Search for the cell housing the specified text and yield its (x, y) center coordinate. 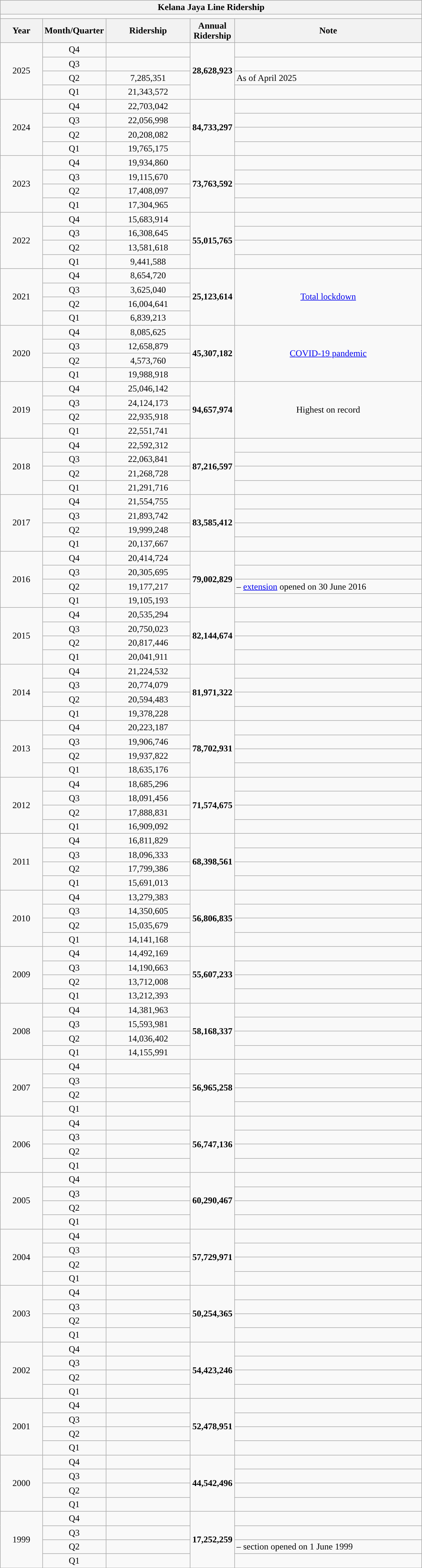
2002 (22, 1370)
2013 (22, 749)
20,535,294 (148, 614)
8,085,625 (148, 332)
2020 (22, 353)
56,965,258 (212, 1088)
22,703,042 (148, 106)
8,654,720 (148, 276)
14,190,663 (148, 968)
2010 (22, 918)
21,893,742 (148, 516)
3,625,040 (148, 290)
20,594,483 (148, 699)
18,091,456 (148, 798)
16,811,829 (148, 840)
14,155,991 (148, 1052)
18,096,333 (148, 854)
20,137,667 (148, 544)
54,423,246 (212, 1370)
19,937,822 (148, 756)
58,168,337 (212, 1031)
20,223,187 (148, 728)
19,378,228 (148, 714)
60,290,467 (212, 1201)
21,554,755 (148, 502)
15,593,981 (148, 1024)
Annual Ridership (212, 30)
2018 (22, 466)
79,002,829 (212, 579)
4,573,760 (148, 360)
2001 (22, 1427)
2019 (22, 410)
1999 (22, 1539)
19,115,670 (148, 177)
16,308,645 (148, 233)
81,971,322 (212, 692)
17,799,386 (148, 869)
16,909,092 (148, 826)
52,478,951 (212, 1427)
6,839,213 (148, 318)
56,806,835 (212, 918)
24,124,173 (148, 403)
21,343,572 (148, 92)
2007 (22, 1088)
2016 (22, 579)
12,658,879 (148, 346)
2003 (22, 1313)
2011 (22, 862)
2000 (22, 1483)
14,492,169 (148, 954)
25,123,614 (212, 297)
2021 (22, 297)
14,141,168 (148, 939)
20,414,724 (148, 558)
2009 (22, 975)
As of April 2025 (328, 78)
28,628,923 (212, 71)
20,208,082 (148, 134)
2024 (22, 127)
84,733,297 (212, 127)
19,934,860 (148, 163)
17,252,259 (212, 1539)
14,350,605 (148, 911)
20,305,695 (148, 572)
19,105,193 (148, 600)
13,712,008 (148, 982)
2023 (22, 184)
22,056,998 (148, 120)
21,291,716 (148, 488)
83,585,412 (212, 523)
2004 (22, 1257)
17,408,097 (148, 191)
50,254,365 (212, 1313)
82,144,674 (212, 636)
Ridership (148, 30)
2025 (22, 71)
45,307,182 (212, 353)
55,015,765 (212, 240)
71,574,675 (212, 805)
9,441,588 (148, 262)
17,304,965 (148, 205)
2012 (22, 805)
13,279,383 (148, 897)
2022 (22, 240)
25,046,142 (148, 388)
44,542,496 (212, 1483)
22,592,312 (148, 445)
– extension opened on 30 June 2016 (328, 586)
20,774,079 (148, 685)
15,691,013 (148, 883)
Highest on record (328, 410)
57,729,971 (212, 1257)
COVID-19 pandemic (328, 353)
– section opened on 1 June 1999 (328, 1547)
Month/Quarter (74, 30)
Total lockdown (328, 297)
19,999,248 (148, 530)
13,581,618 (148, 247)
2014 (22, 692)
78,702,931 (212, 749)
21,224,532 (148, 671)
55,607,233 (212, 975)
13,212,393 (148, 996)
73,763,592 (212, 184)
20,041,911 (148, 657)
19,177,217 (148, 586)
14,036,402 (148, 1038)
94,657,974 (212, 410)
19,906,746 (148, 742)
20,750,023 (148, 629)
Kelana Jaya Line Ridership (211, 7)
15,035,679 (148, 925)
20,817,446 (148, 643)
14,381,963 (148, 1010)
68,398,561 (212, 862)
Year (22, 30)
18,685,296 (148, 784)
22,935,918 (148, 417)
7,285,351 (148, 78)
22,063,841 (148, 459)
17,888,831 (148, 812)
19,765,175 (148, 148)
56,747,136 (212, 1144)
22,551,741 (148, 431)
15,683,914 (148, 219)
16,004,641 (148, 304)
2005 (22, 1201)
19,988,918 (148, 374)
18,635,176 (148, 770)
87,216,597 (212, 466)
2015 (22, 636)
Note (328, 30)
2006 (22, 1144)
21,268,728 (148, 473)
2008 (22, 1031)
2017 (22, 523)
